Pinpoint the cell where the given text exists, returning its [X, Y] midpoint coordinate. 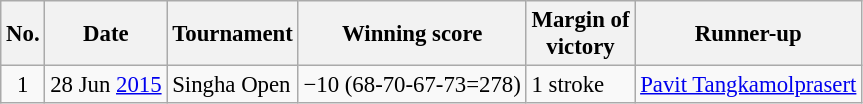
−10 (68-70-67-73=278) [412, 85]
28 Jun 2015 [106, 85]
Runner-up [748, 34]
No. [23, 34]
Pavit Tangkamolprasert [748, 85]
Margin ofvictory [580, 34]
Winning score [412, 34]
Singha Open [232, 85]
1 [23, 85]
Tournament [232, 34]
1 stroke [580, 85]
Date [106, 34]
